Return the [x, y] coordinate for the center point of the cell that contains the specified text.  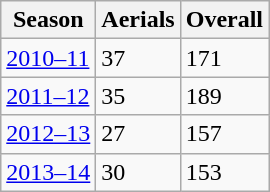
2013–14 [48, 172]
153 [224, 172]
189 [224, 96]
Season [48, 20]
2011–12 [48, 96]
35 [138, 96]
Aerials [138, 20]
2012–13 [48, 134]
157 [224, 134]
2010–11 [48, 58]
Overall [224, 20]
27 [138, 134]
37 [138, 58]
171 [224, 58]
30 [138, 172]
